From the cell containing the given text, extract its center point as (x, y) coordinate. 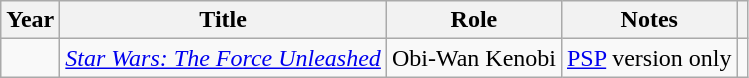
Title (224, 20)
Notes (649, 20)
Star Wars: The Force Unleashed (224, 58)
Obi-Wan Kenobi (474, 58)
PSP version only (649, 58)
Year (30, 20)
Role (474, 20)
